Detect which cell encompasses the target text, then output its [X, Y] center coordinate. 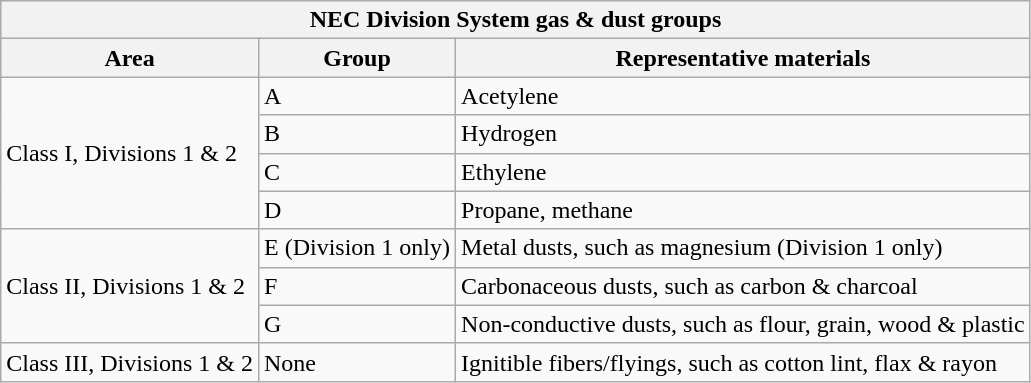
Acetylene [744, 96]
Representative materials [744, 58]
A [356, 96]
F [356, 286]
B [356, 134]
NEC Division System gas & dust groups [516, 20]
Hydrogen [744, 134]
Propane, methane [744, 210]
Ignitible fibers/flyings, such as cotton lint, flax & rayon [744, 362]
Metal dusts, such as magnesium (Division 1 only) [744, 248]
C [356, 172]
None [356, 362]
Group [356, 58]
Class III, Divisions 1 & 2 [130, 362]
D [356, 210]
Ethylene [744, 172]
G [356, 324]
Non-conductive dusts, such as flour, grain, wood & plastic [744, 324]
Carbonaceous dusts, such as carbon & charcoal [744, 286]
Class II, Divisions 1 & 2 [130, 286]
E (Division 1 only) [356, 248]
Class I, Divisions 1 & 2 [130, 153]
Area [130, 58]
